Output the [x, y] coordinate of the center of the cell containing the given text.  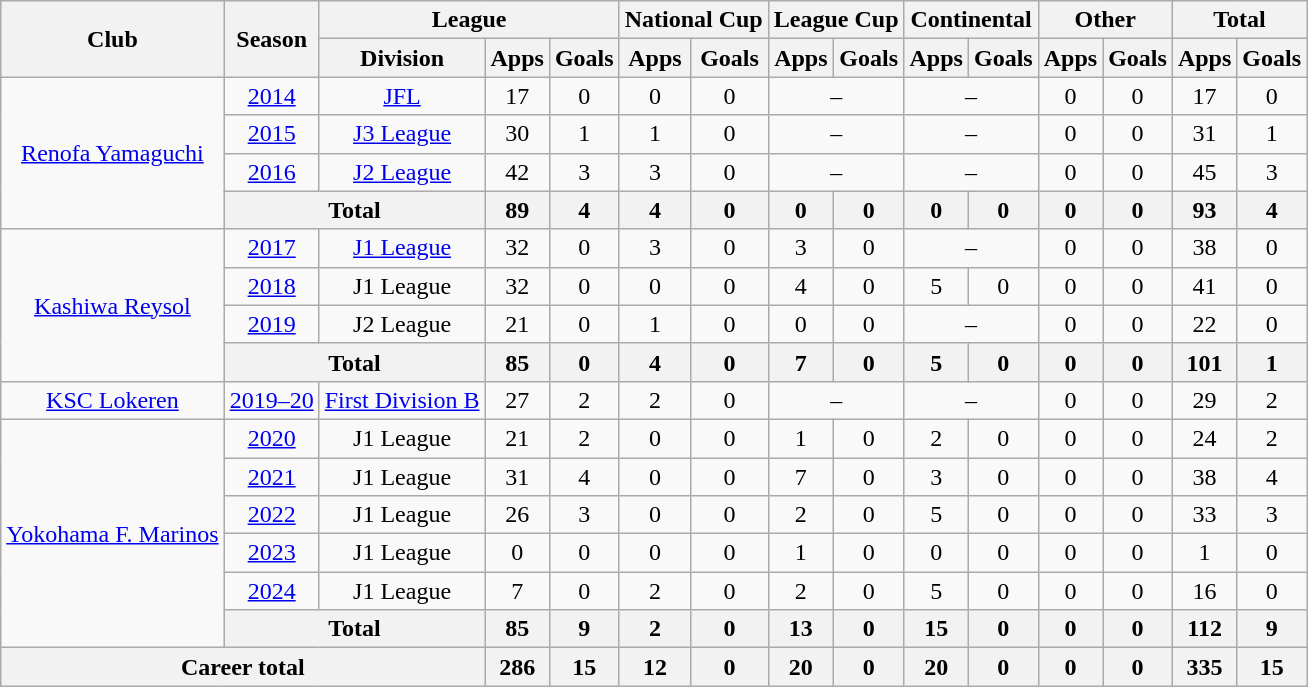
112 [1204, 629]
41 [1204, 286]
2019 [272, 324]
2018 [272, 286]
Career total [243, 667]
Club [112, 39]
29 [1204, 400]
Other [1105, 20]
16 [1204, 591]
2022 [272, 515]
Yokohama F. Marinos [112, 533]
JFL [402, 96]
26 [517, 515]
286 [517, 667]
2016 [272, 172]
89 [517, 210]
2014 [272, 96]
45 [1204, 172]
33 [1204, 515]
2017 [272, 248]
Renofa Yamaguchi [112, 153]
2021 [272, 477]
Season [272, 39]
2023 [272, 553]
League Cup [836, 20]
22 [1204, 324]
2020 [272, 438]
42 [517, 172]
27 [517, 400]
101 [1204, 362]
93 [1204, 210]
Division [402, 58]
335 [1204, 667]
24 [1204, 438]
13 [800, 629]
National Cup [694, 20]
2024 [272, 591]
30 [517, 134]
KSC Lokeren [112, 400]
J3 League [402, 134]
2019–20 [272, 400]
First Division B [402, 400]
Continental [971, 20]
League [469, 20]
2015 [272, 134]
Kashiwa Reysol [112, 305]
12 [655, 667]
